Provide the (X, Y) coordinate of the cell's center where the given text is located.  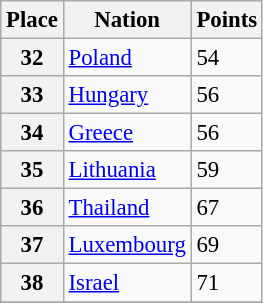
34 (32, 133)
Hungary (127, 95)
69 (226, 245)
71 (226, 283)
Israel (127, 283)
54 (226, 58)
Nation (127, 20)
67 (226, 208)
36 (32, 208)
59 (226, 170)
Poland (127, 58)
33 (32, 95)
Place (32, 20)
Greece (127, 133)
Luxembourg (127, 245)
35 (32, 170)
37 (32, 245)
32 (32, 58)
Thailand (127, 208)
Lithuania (127, 170)
38 (32, 283)
Points (226, 20)
